Return the [x, y] coordinate for the center point of the cell that contains the specified text.  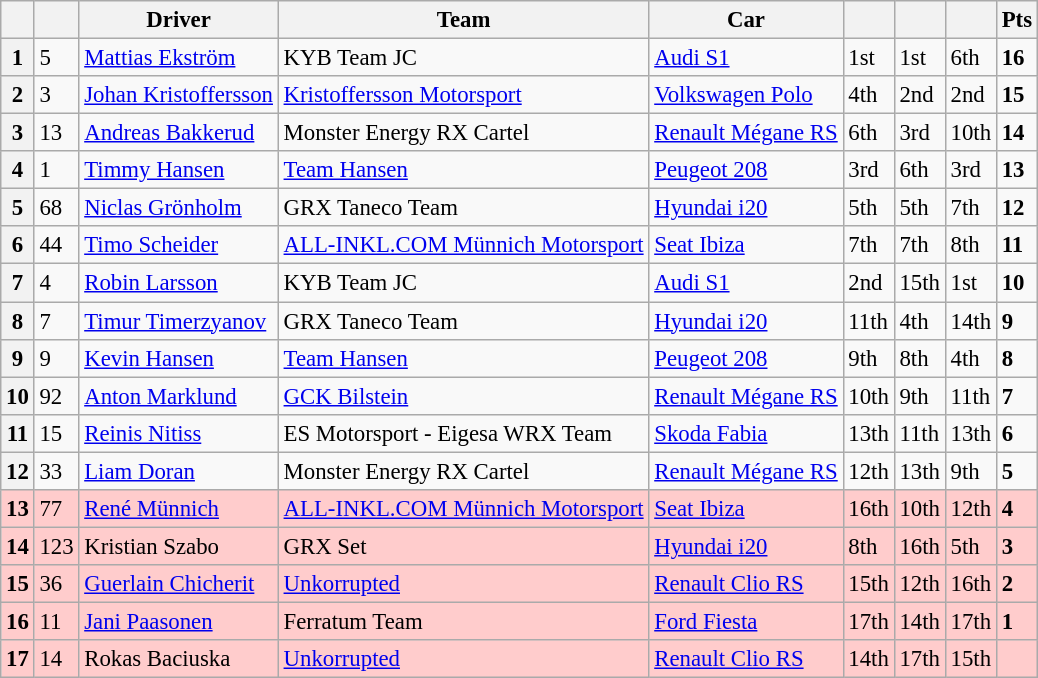
Kristian Szabo [178, 546]
Johan Kristoffersson [178, 95]
Timmy Hansen [178, 170]
Ferratum Team [464, 621]
17 [18, 659]
33 [56, 471]
Guerlain Chicherit [178, 584]
68 [56, 208]
René Münnich [178, 509]
Ford Fiesta [746, 621]
Pts [1016, 20]
Niclas Grönholm [178, 208]
Kevin Hansen [178, 358]
Mattias Ekström [178, 58]
ES Motorsport - Eigesa WRX Team [464, 433]
Car [746, 20]
Robin Larsson [178, 283]
GRX Set [464, 546]
Jani Paasonen [178, 621]
Volkswagen Polo [746, 95]
36 [56, 584]
44 [56, 245]
Liam Doran [178, 471]
GCK Bilstein [464, 396]
Rokas Baciuska [178, 659]
Kristoffersson Motorsport [464, 95]
Driver [178, 20]
92 [56, 396]
Timo Scheider [178, 245]
Skoda Fabia [746, 433]
Andreas Bakkerud [178, 133]
Team [464, 20]
Timur Timerzyanov [178, 321]
123 [56, 546]
Reinis Nitiss [178, 433]
Anton Marklund [178, 396]
77 [56, 509]
